For the text-containing cell, return its midpoint in (x, y) coordinate format. 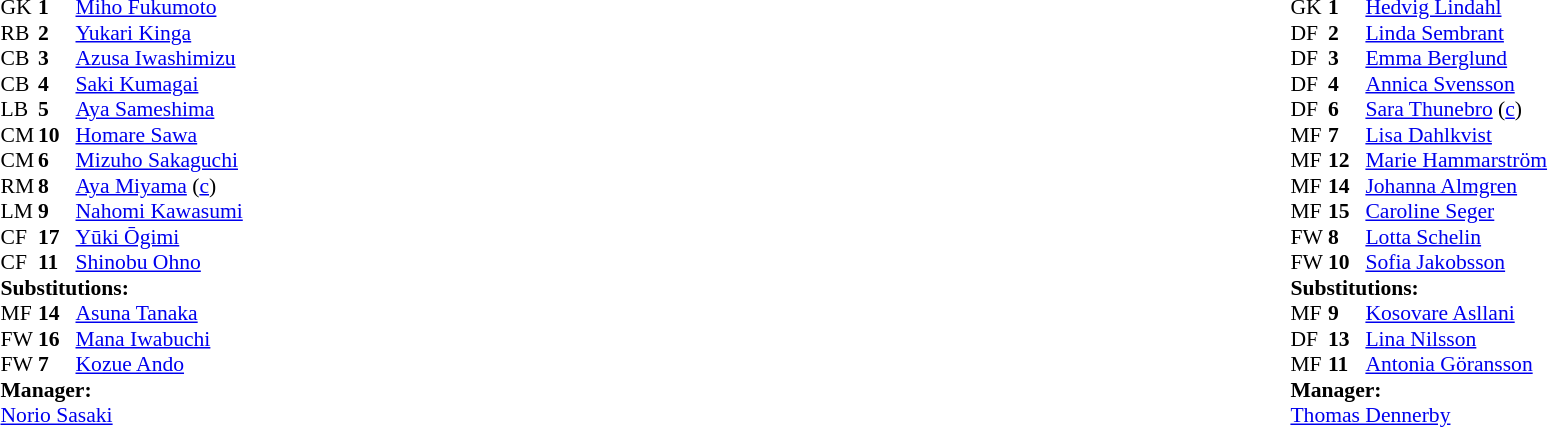
Aya Sameshima (160, 109)
Linda Sembrant (1456, 33)
RB (19, 33)
LM (19, 211)
Emma Berglund (1456, 59)
Nahomi Kawasumi (160, 211)
RM (19, 186)
Johanna Almgren (1456, 186)
Azusa Iwashimizu (160, 59)
Lina Nilsson (1456, 339)
Antonia Göransson (1456, 365)
16 (57, 339)
Yūki Ōgimi (160, 237)
Kosovare Asllani (1456, 313)
Saki Kumagai (160, 84)
Marie Hammarström (1456, 161)
Sofia Jakobsson (1456, 263)
Caroline Seger (1456, 211)
Annica Svensson (1456, 84)
Mizuho Sakaguchi (160, 161)
LB (19, 109)
Sara Thunebro (c) (1456, 109)
Shinobu Ohno (160, 263)
Homare Sawa (160, 135)
12 (1347, 161)
15 (1347, 211)
Kozue Ando (160, 365)
Mana Iwabuchi (160, 339)
13 (1347, 339)
17 (57, 237)
Lotta Schelin (1456, 237)
Aya Miyama (c) (160, 186)
Lisa Dahlkvist (1456, 135)
Yukari Kinga (160, 33)
5 (57, 109)
Asuna Tanaka (160, 313)
